Determine the (x, y) coordinate at the center of the cell enclosing the given text.  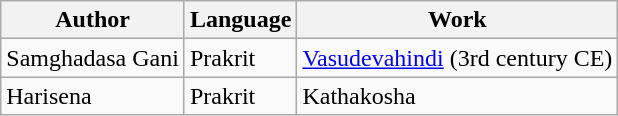
Author (93, 20)
Vasudevahindi (3rd century CE) (458, 58)
Kathakosha (458, 96)
Harisena (93, 96)
Language (240, 20)
Samghadasa Gani (93, 58)
Work (458, 20)
